Scan for the cell matching the given text and deliver its (x, y) coordinate at center. 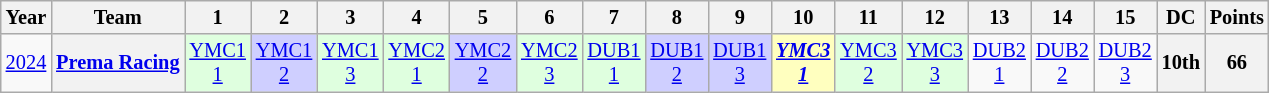
3 (350, 17)
5 (483, 17)
DUB13 (740, 63)
YMC13 (350, 63)
YMC33 (935, 63)
Prema Racing (118, 63)
7 (614, 17)
DC (1181, 17)
4 (416, 17)
YMC22 (483, 63)
1 (217, 17)
DUB21 (1000, 63)
12 (935, 17)
Points (1237, 17)
2 (284, 17)
10 (803, 17)
11 (868, 17)
10th (1181, 63)
DUB12 (676, 63)
DUB11 (614, 63)
YMC31 (803, 63)
66 (1237, 63)
YMC23 (549, 63)
YMC21 (416, 63)
6 (549, 17)
14 (1062, 17)
15 (1126, 17)
13 (1000, 17)
Year (26, 17)
8 (676, 17)
YMC12 (284, 63)
YMC32 (868, 63)
DUB23 (1126, 63)
2024 (26, 63)
YMC11 (217, 63)
Team (118, 17)
9 (740, 17)
DUB22 (1062, 63)
